Provide the (x, y) coordinate of the cell's center where the given text is located.  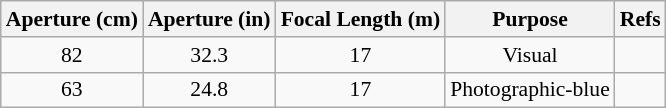
24.8 (210, 90)
Aperture (cm) (72, 19)
32.3 (210, 55)
Aperture (in) (210, 19)
63 (72, 90)
Purpose (530, 19)
82 (72, 55)
Focal Length (m) (361, 19)
Visual (530, 55)
Photographic-blue (530, 90)
Refs (640, 19)
